Identify which cell holds the provided text, then report its [x, y] central coordinate. 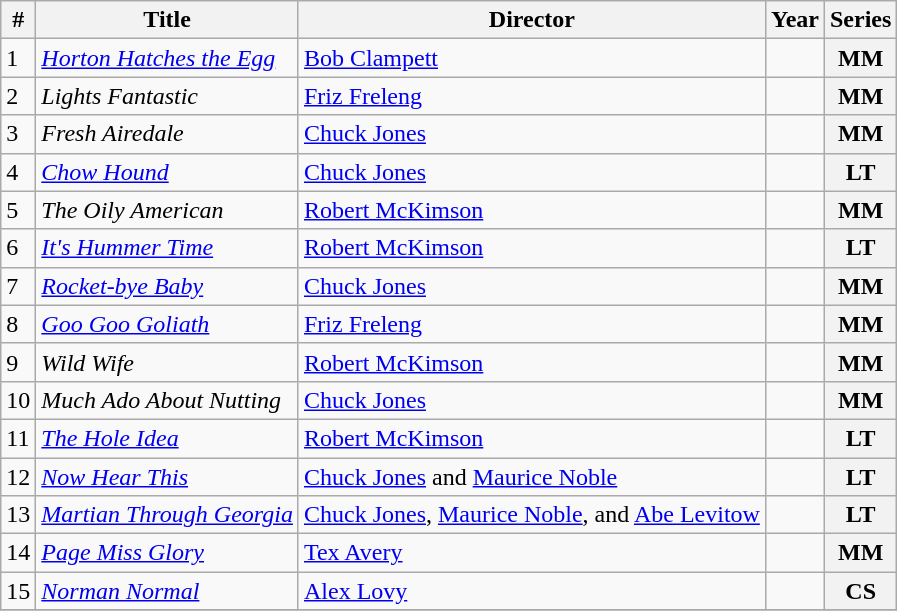
14 [18, 553]
13 [18, 515]
Bob Clampett [532, 58]
Director [532, 20]
10 [18, 400]
Now Hear This [168, 477]
7 [18, 286]
Series [860, 20]
Much Ado About Nutting [168, 400]
1 [18, 58]
Chow Hound [168, 172]
9 [18, 362]
15 [18, 591]
6 [18, 248]
Tex Avery [532, 553]
4 [18, 172]
Chuck Jones, Maurice Noble, and Abe Levitow [532, 515]
2 [18, 96]
5 [18, 210]
The Oily American [168, 210]
Chuck Jones and Maurice Noble [532, 477]
3 [18, 134]
CS [860, 591]
Lights Fantastic [168, 96]
Horton Hatches the Egg [168, 58]
8 [18, 324]
Wild Wife [168, 362]
Martian Through Georgia [168, 515]
12 [18, 477]
# [18, 20]
Title [168, 20]
The Hole Idea [168, 438]
Alex Lovy [532, 591]
Fresh Airedale [168, 134]
It's Hummer Time [168, 248]
Goo Goo Goliath [168, 324]
11 [18, 438]
Year [794, 20]
Rocket-bye Baby [168, 286]
Norman Normal [168, 591]
Page Miss Glory [168, 553]
